Capture the cell that displays the provided text and extract its [X, Y] central coordinate. 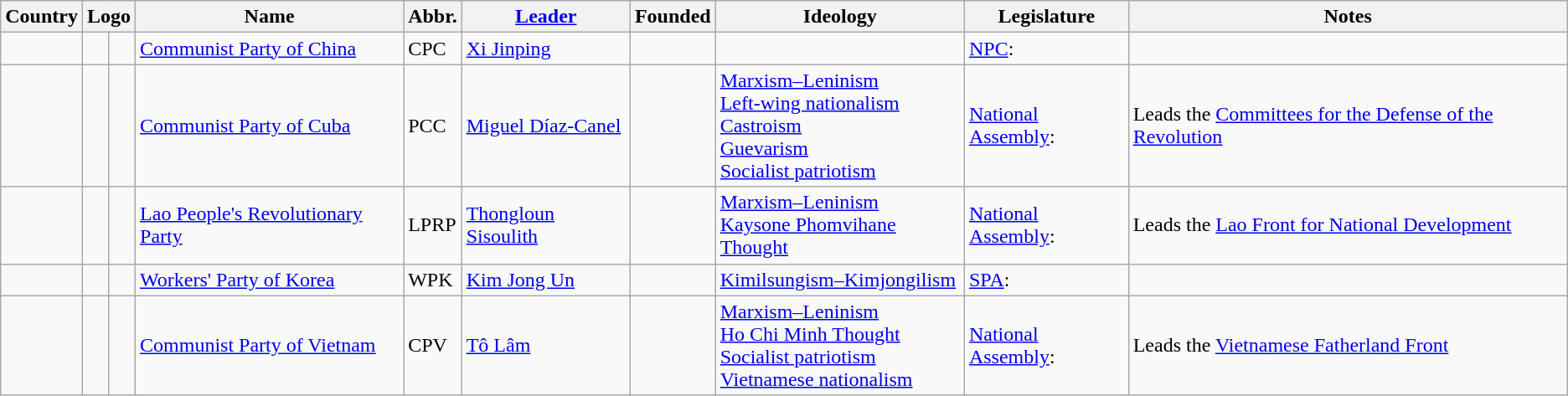
Founded [673, 17]
Leads the Committees for the Defense of the Revolution [1348, 126]
CPV [433, 345]
Marxism–LeninismKaysone Phomvihane Thought [839, 225]
Kim Jong Un [546, 280]
Thongloun Sisoulith [546, 225]
Communist Party of Vietnam [270, 345]
Workers' Party of Korea [270, 280]
PCC [433, 126]
Ideology [839, 17]
Communist Party of Cuba [270, 126]
CPC [433, 49]
Notes [1348, 17]
Xi Jinping [546, 49]
Tô Lâm [546, 345]
Communist Party of China [270, 49]
Marxism–LeninismLeft-wing nationalismCastroismGuevarismSocialist patriotism [839, 126]
Miguel Díaz-Canel [546, 126]
Abbr. [433, 17]
Leads the Vietnamese Fatherland Front [1348, 345]
Leads the Lao Front for National Development [1348, 225]
Leader [546, 17]
LPRP [433, 225]
Country [42, 17]
NPC: [1046, 49]
WPK [433, 280]
Kimilsungism–Kimjongilism [839, 280]
Logo [109, 17]
Lao People's Revolutionary Party [270, 225]
Legislature [1046, 17]
Name [270, 17]
SPA: [1046, 280]
Marxism–LeninismHo Chi Minh ThoughtSocialist patriotismVietnamese nationalism [839, 345]
